Detect which cell encompasses the target text, then output its [X, Y] center coordinate. 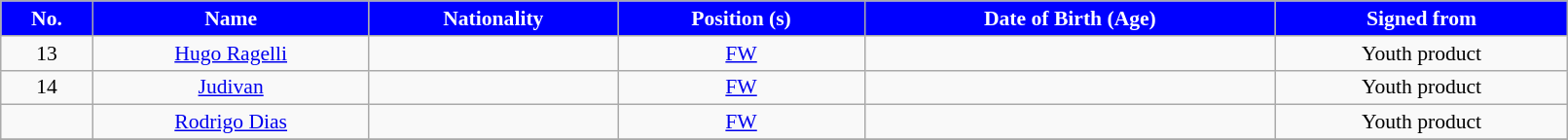
Position (s) [742, 18]
Judivan [231, 87]
Nationality [492, 18]
Date of Birth (Age) [1071, 18]
13 [47, 53]
Hugo Ragelli [231, 53]
No. [47, 18]
Signed from [1421, 18]
Name [231, 18]
14 [47, 87]
Rodrigo Dias [231, 122]
